Detect which cell encompasses the target text, then output its (x, y) center coordinate. 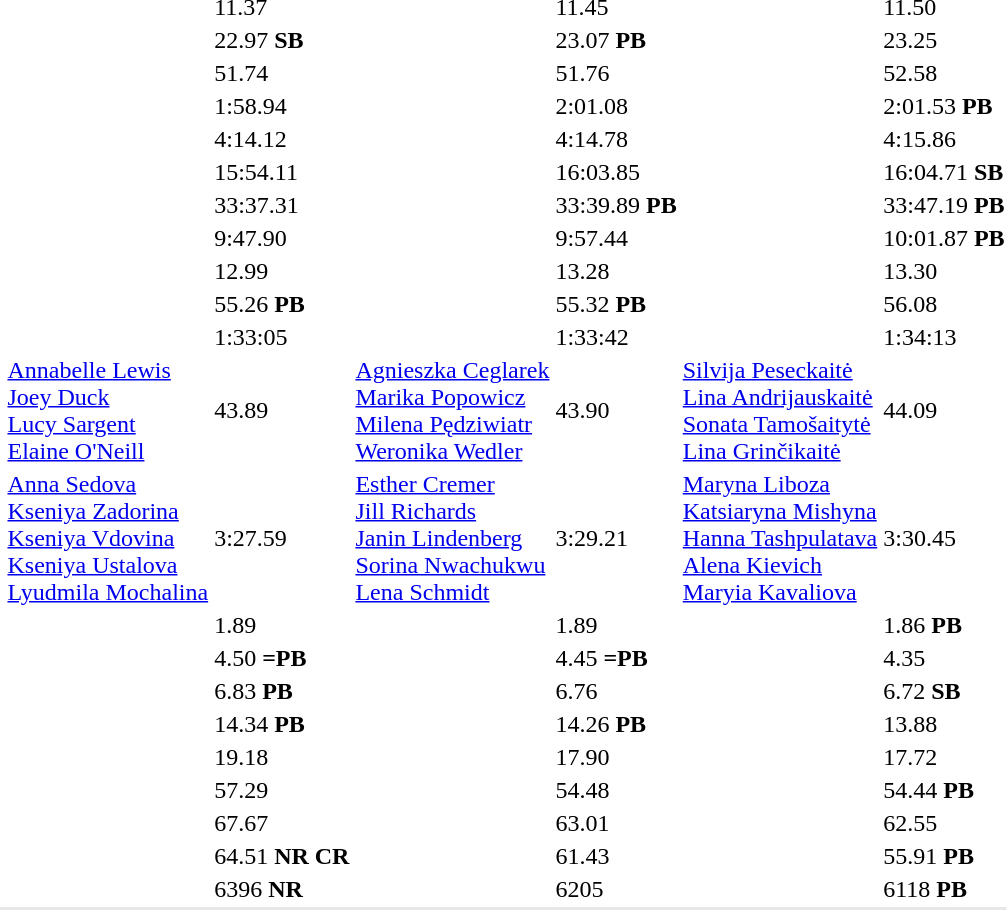
6205 (616, 889)
6.83 PB (282, 691)
Maryna LibozaKatsiaryna MishynaHanna TashpulatavaAlena KievichMaryia Kavaliova (780, 538)
33:47.19 PB (944, 205)
55.32 PB (616, 304)
1:33:42 (616, 337)
3:29.21 (616, 538)
4:14.78 (616, 139)
Anna SedovaKseniya ZadorinaKseniya VdovinaKseniya UstalovaLyudmila Mochalina (108, 538)
Esther CremerJill RichardsJanin LindenbergSorina NwachukwuLena Schmidt (452, 538)
13.30 (944, 271)
6396 NR (282, 889)
13.88 (944, 724)
15:54.11 (282, 172)
2:01.53 PB (944, 106)
16:04.71 SB (944, 172)
16:03.85 (616, 172)
57.29 (282, 790)
1.86 PB (944, 625)
55.26 PB (282, 304)
3:27.59 (282, 538)
64.51 NR CR (282, 856)
Silvija PeseckaitėLina AndrijauskaitėSonata TamošaitytėLina Grinčikaitė (780, 410)
4.35 (944, 658)
33:37.31 (282, 205)
Agnieszka CeglarekMarika PopowiczMilena PędziwiatrWeronika Wedler (452, 410)
1:33:05 (282, 337)
Annabelle LewisJoey DuckLucy SargentElaine O'Neill (108, 410)
9:57.44 (616, 238)
54.48 (616, 790)
4.50 =PB (282, 658)
9:47.90 (282, 238)
12.99 (282, 271)
52.58 (944, 73)
62.55 (944, 823)
19.18 (282, 757)
33:39.89 PB (616, 205)
51.74 (282, 73)
1:34:13 (944, 337)
23.07 PB (616, 40)
2:01.08 (616, 106)
22.97 SB (282, 40)
56.08 (944, 304)
3:30.45 (944, 538)
44.09 (944, 410)
4:14.12 (282, 139)
51.76 (616, 73)
54.44 PB (944, 790)
4.45 =PB (616, 658)
17.90 (616, 757)
14.26 PB (616, 724)
4:15.86 (944, 139)
61.43 (616, 856)
43.90 (616, 410)
55.91 PB (944, 856)
14.34 PB (282, 724)
43.89 (282, 410)
1:58.94 (282, 106)
6118 PB (944, 889)
6.72 SB (944, 691)
13.28 (616, 271)
23.25 (944, 40)
63.01 (616, 823)
10:01.87 PB (944, 238)
67.67 (282, 823)
6.76 (616, 691)
17.72 (944, 757)
